Provide the (X, Y) coordinate of the cell's center where the given text is located.  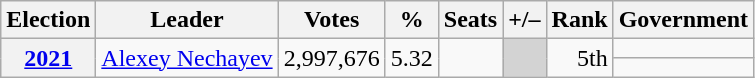
+/– (524, 20)
Votes (332, 20)
Alexey Nechayev (187, 58)
Government (683, 20)
Election (48, 20)
2021 (48, 58)
Seats (470, 20)
5.32 (412, 58)
Rank (580, 20)
Leader (187, 20)
2,997,676 (332, 58)
5th (580, 58)
% (412, 20)
